Extract the [x, y] coordinate from the center of the cell holding the provided text.  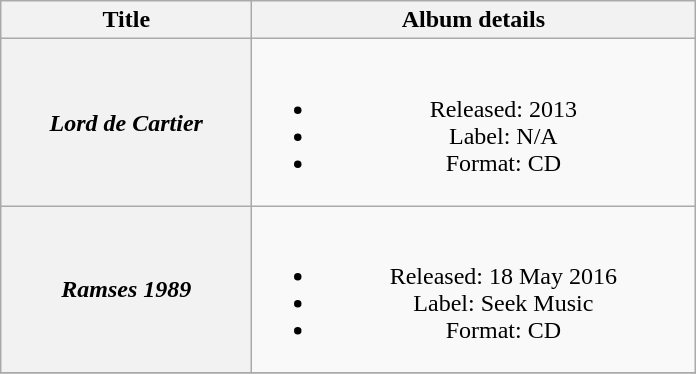
Released: 18 May 2016Label: Seek MusicFormat: CD [474, 290]
Ramses 1989 [126, 290]
Title [126, 20]
Album details [474, 20]
Released: 2013Label: N/AFormat: CD [474, 122]
Lord de Cartier [126, 122]
